Detect which cell encompasses the target text, then output its [x, y] center coordinate. 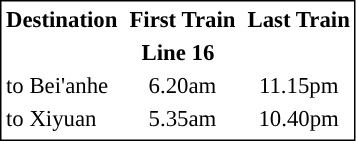
Last Train [298, 19]
Line 16 [178, 53]
5.35am [182, 119]
6.20am [182, 85]
to Xiyuan [61, 119]
to Bei'anhe [61, 85]
First Train [182, 19]
Destination [61, 19]
10.40pm [298, 119]
11.15pm [298, 85]
